Provide the (x, y) coordinate of the cell's center where the given text is located.  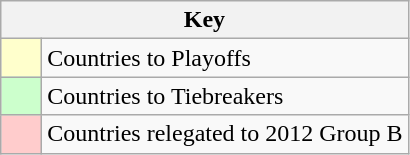
Countries relegated to 2012 Group B (225, 134)
Countries to Playoffs (225, 58)
Key (204, 20)
Countries to Tiebreakers (225, 96)
